Capture the cell that displays the provided text and extract its [X, Y] central coordinate. 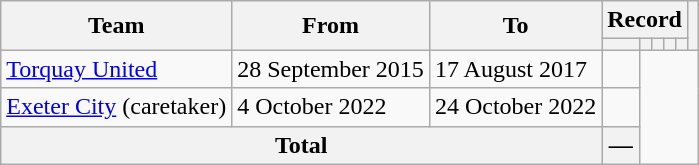
Total [302, 145]
28 September 2015 [331, 69]
From [331, 26]
To [515, 26]
24 October 2022 [515, 107]
Record [645, 20]
Exeter City (caretaker) [116, 107]
Team [116, 26]
4 October 2022 [331, 107]
Torquay United [116, 69]
17 August 2017 [515, 69]
— [621, 145]
